Pinpoint the cell where the given text exists, returning its [x, y] midpoint coordinate. 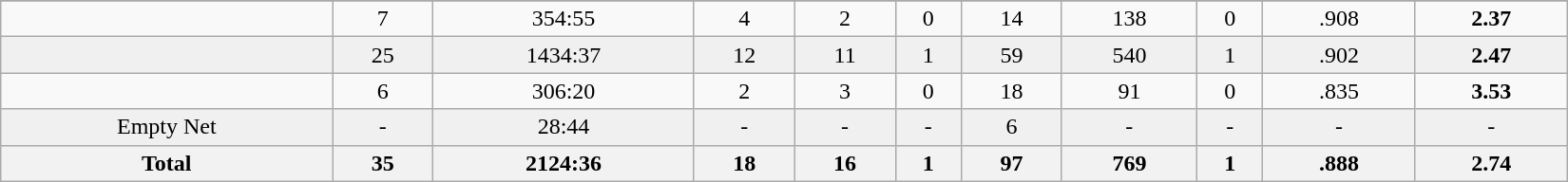
2124:36 [564, 163]
2.37 [1491, 19]
3 [845, 91]
28:44 [564, 127]
138 [1129, 19]
59 [1012, 55]
1434:37 [564, 55]
3.53 [1491, 91]
91 [1129, 91]
Empty Net [167, 127]
7 [383, 19]
25 [383, 55]
.888 [1339, 163]
540 [1129, 55]
4 [744, 19]
97 [1012, 163]
769 [1129, 163]
.908 [1339, 19]
.835 [1339, 91]
16 [845, 163]
306:20 [564, 91]
11 [845, 55]
12 [744, 55]
.902 [1339, 55]
2.74 [1491, 163]
14 [1012, 19]
35 [383, 163]
Total [167, 163]
2.47 [1491, 55]
354:55 [564, 19]
